Return [x, y] of the center of cell containing provided text 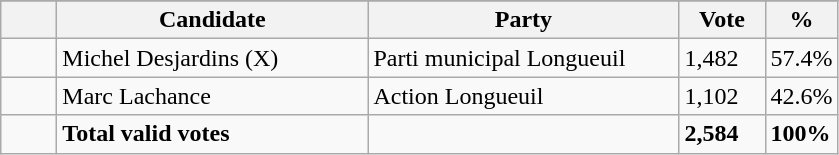
1,482 [722, 58]
Party [524, 20]
57.4% [802, 58]
Marc Lachance [212, 96]
Action Longueuil [524, 96]
42.6% [802, 96]
Michel Desjardins (X) [212, 58]
Parti municipal Longueuil [524, 58]
Candidate [212, 20]
% [802, 20]
100% [802, 134]
2,584 [722, 134]
1,102 [722, 96]
Vote [722, 20]
Total valid votes [212, 134]
